Pinpoint the cell where the given text exists, returning its (X, Y) midpoint coordinate. 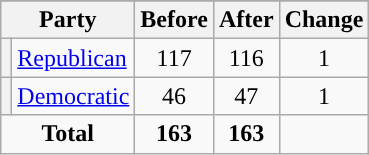
Change (324, 20)
117 (174, 58)
After (246, 20)
Democratic (74, 96)
46 (174, 96)
Party (68, 20)
Total (68, 134)
47 (246, 96)
116 (246, 58)
Before (174, 20)
Republican (74, 58)
